From the cell containing the given text, extract its center point as [x, y] coordinate. 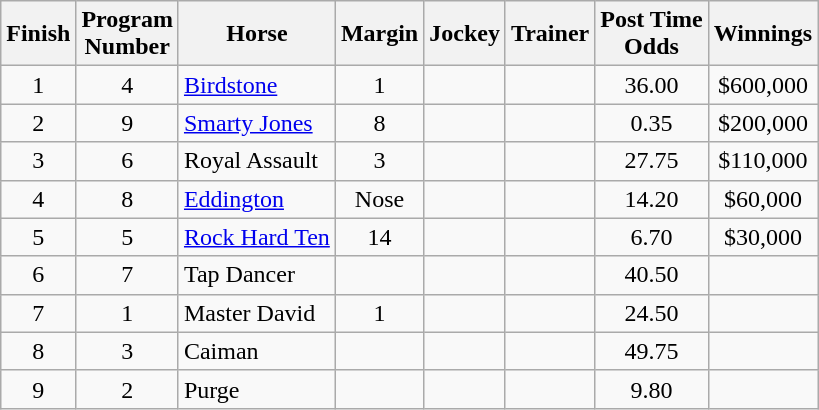
24.50 [652, 313]
0.35 [652, 123]
Margin [379, 34]
Trainer [550, 34]
Winnings [762, 34]
Caiman [256, 351]
9.80 [652, 389]
$110,000 [762, 161]
40.50 [652, 275]
Post TimeOdds [652, 34]
$600,000 [762, 85]
36.00 [652, 85]
49.75 [652, 351]
Purge [256, 389]
Eddington [256, 199]
6.70 [652, 237]
$30,000 [762, 237]
14.20 [652, 199]
Horse [256, 34]
Nose [379, 199]
Master David [256, 313]
Smarty Jones [256, 123]
Jockey [465, 34]
Birdstone [256, 85]
Royal Assault [256, 161]
$200,000 [762, 123]
Rock Hard Ten [256, 237]
14 [379, 237]
Finish [38, 34]
$60,000 [762, 199]
ProgramNumber [128, 34]
Tap Dancer [256, 275]
27.75 [652, 161]
